Locate the cell with the specified text and output its [x, y] center coordinate. 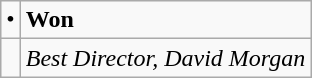
Won [166, 20]
Best Director, David Morgan [166, 58]
• [10, 20]
